From the cell containing the given text, extract its center point as (x, y) coordinate. 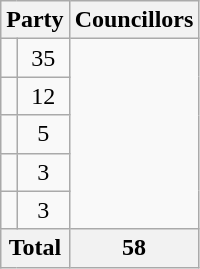
Party (35, 20)
Councillors (134, 20)
35 (43, 58)
5 (43, 134)
12 (43, 96)
Total (35, 248)
58 (134, 248)
